Provide the [x, y] coordinate of the cell's center where the given text is located.  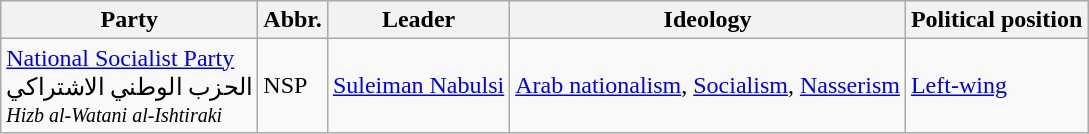
Party [130, 20]
Abbr. [293, 20]
Ideology [708, 20]
Political position [996, 20]
NSP [293, 86]
Left-wing [996, 86]
Suleiman Nabulsi [418, 86]
Arab nationalism, Socialism, Nasserism [708, 86]
National Socialist Partyالحزب الوطني الاشتراكيHizb al-Watani al-Ishtiraki [130, 86]
Leader [418, 20]
